For the text-containing cell, return its midpoint in [X, Y] coordinate format. 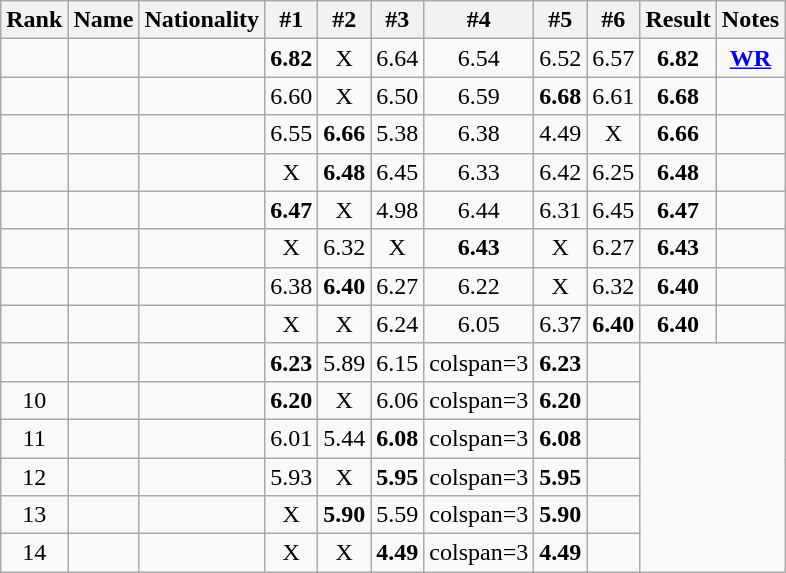
6.55 [292, 134]
WR [750, 58]
6.44 [479, 210]
#2 [344, 20]
6.15 [398, 362]
6.57 [614, 58]
Result [678, 20]
#3 [398, 20]
Notes [750, 20]
6.61 [614, 96]
11 [34, 438]
4.98 [398, 210]
6.33 [479, 172]
6.59 [479, 96]
14 [34, 553]
#5 [560, 20]
Name [104, 20]
6.31 [560, 210]
12 [34, 477]
6.60 [292, 96]
#4 [479, 20]
Nationality [202, 20]
6.24 [398, 324]
6.01 [292, 438]
5.89 [344, 362]
5.59 [398, 515]
6.05 [479, 324]
6.42 [560, 172]
6.22 [479, 286]
6.37 [560, 324]
Rank [34, 20]
6.50 [398, 96]
#6 [614, 20]
5.38 [398, 134]
10 [34, 400]
6.25 [614, 172]
6.52 [560, 58]
#1 [292, 20]
13 [34, 515]
5.44 [344, 438]
5.93 [292, 477]
6.64 [398, 58]
6.06 [398, 400]
6.54 [479, 58]
